Detect which cell encompasses the target text, then output its (X, Y) center coordinate. 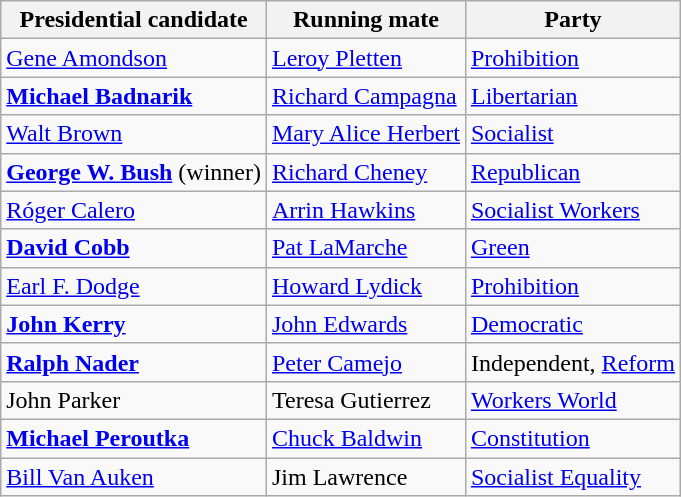
John Parker (134, 400)
Earl F. Dodge (134, 286)
Peter Camejo (366, 362)
David Cobb (134, 248)
Gene Amondson (134, 58)
Arrin Hawkins (366, 210)
Socialist Equality (572, 477)
Constitution (572, 438)
Chuck Baldwin (366, 438)
Party (572, 20)
Howard Lydick (366, 286)
Leroy Pletten (366, 58)
Richard Campagna (366, 96)
Mary Alice Herbert (366, 134)
John Kerry (134, 324)
Michael Peroutka (134, 438)
Running mate (366, 20)
Libertarian (572, 96)
Workers World (572, 400)
Green (572, 248)
Richard Cheney (366, 172)
Ralph Nader (134, 362)
Socialist (572, 134)
Jim Lawrence (366, 477)
Bill Van Auken (134, 477)
Independent, Reform (572, 362)
Republican (572, 172)
Walt Brown (134, 134)
Presidential candidate (134, 20)
George W. Bush (winner) (134, 172)
Róger Calero (134, 210)
Pat LaMarche (366, 248)
John Edwards (366, 324)
Teresa Gutierrez (366, 400)
Michael Badnarik (134, 96)
Democratic (572, 324)
Socialist Workers (572, 210)
